Search for the cell housing the specified text and yield its (x, y) center coordinate. 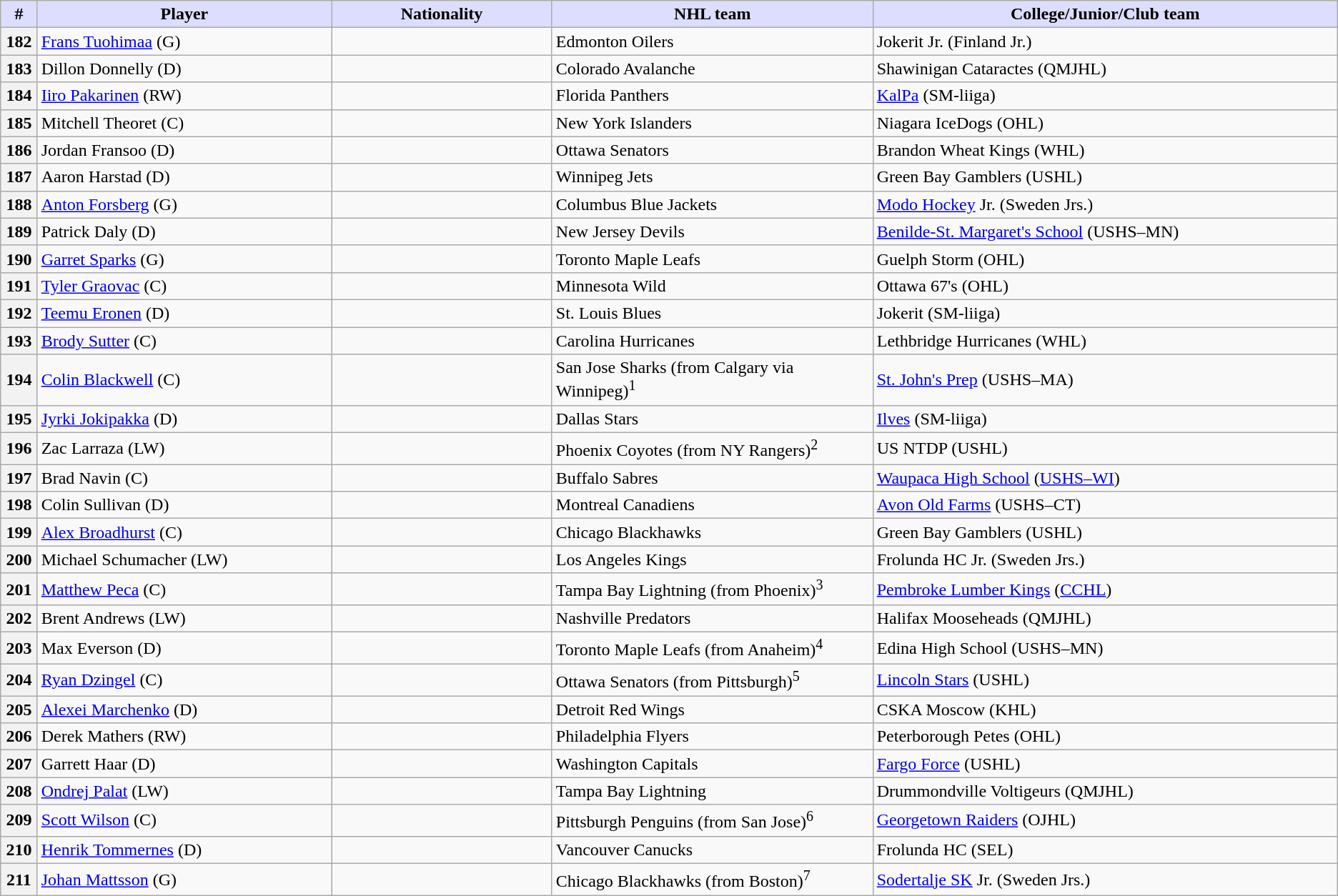
Player (184, 14)
Waupaca High School (USHS–WI) (1105, 478)
Jokerit (SM-liiga) (1105, 313)
Toronto Maple Leafs (712, 259)
Matthew Peca (C) (184, 589)
188 (19, 204)
211 (19, 880)
Sodertalje SK Jr. (Sweden Jrs.) (1105, 880)
Philadelphia Flyers (712, 737)
Lethbridge Hurricanes (WHL) (1105, 341)
Teemu Eronen (D) (184, 313)
CSKA Moscow (KHL) (1105, 710)
Halifax Mooseheads (QMJHL) (1105, 619)
Modo Hockey Jr. (Sweden Jrs.) (1105, 204)
Washington Capitals (712, 764)
Scott Wilson (C) (184, 820)
Niagara IceDogs (OHL) (1105, 123)
Jokerit Jr. (Finland Jr.) (1105, 41)
201 (19, 589)
Anton Forsberg (G) (184, 204)
Frans Tuohimaa (G) (184, 41)
Dillon Donnelly (D) (184, 69)
Shawinigan Cataractes (QMJHL) (1105, 69)
Tampa Bay Lightning (from Phoenix)3 (712, 589)
Lincoln Stars (USHL) (1105, 680)
199 (19, 532)
Colin Blackwell (C) (184, 380)
193 (19, 341)
Derek Mathers (RW) (184, 737)
Michael Schumacher (LW) (184, 559)
Los Angeles Kings (712, 559)
208 (19, 791)
Vancouver Canucks (712, 850)
195 (19, 419)
KalPa (SM-liiga) (1105, 96)
# (19, 14)
Jyrki Jokipakka (D) (184, 419)
San Jose Sharks (from Calgary via Winnipeg)1 (712, 380)
Nationality (442, 14)
Iiro Pakarinen (RW) (184, 96)
Colorado Avalanche (712, 69)
206 (19, 737)
Ilves (SM-liiga) (1105, 419)
Brent Andrews (LW) (184, 619)
203 (19, 649)
Ryan Dzingel (C) (184, 680)
Georgetown Raiders (OJHL) (1105, 820)
186 (19, 150)
Garret Sparks (G) (184, 259)
Florida Panthers (712, 96)
US NTDP (USHL) (1105, 449)
Montreal Canadiens (712, 505)
182 (19, 41)
Peterborough Petes (OHL) (1105, 737)
194 (19, 380)
Jordan Fransoo (D) (184, 150)
Buffalo Sabres (712, 478)
Zac Larraza (LW) (184, 449)
Phoenix Coyotes (from NY Rangers)2 (712, 449)
Brody Sutter (C) (184, 341)
Winnipeg Jets (712, 177)
197 (19, 478)
Ottawa Senators (712, 150)
NHL team (712, 14)
Fargo Force (USHL) (1105, 764)
185 (19, 123)
210 (19, 850)
187 (19, 177)
Pittsburgh Penguins (from San Jose)6 (712, 820)
Frolunda HC (SEL) (1105, 850)
New York Islanders (712, 123)
Detroit Red Wings (712, 710)
College/Junior/Club team (1105, 14)
189 (19, 232)
Drummondville Voltigeurs (QMJHL) (1105, 791)
St. Louis Blues (712, 313)
Patrick Daly (D) (184, 232)
Columbus Blue Jackets (712, 204)
204 (19, 680)
Edmonton Oilers (712, 41)
184 (19, 96)
Henrik Tommernes (D) (184, 850)
Brandon Wheat Kings (WHL) (1105, 150)
St. John's Prep (USHS–MA) (1105, 380)
Johan Mattsson (G) (184, 880)
Guelph Storm (OHL) (1105, 259)
Mitchell Theoret (C) (184, 123)
196 (19, 449)
Alexei Marchenko (D) (184, 710)
Alex Broadhurst (C) (184, 532)
Pembroke Lumber Kings (CCHL) (1105, 589)
191 (19, 286)
198 (19, 505)
Garrett Haar (D) (184, 764)
183 (19, 69)
Avon Old Farms (USHS–CT) (1105, 505)
Brad Navin (C) (184, 478)
Toronto Maple Leafs (from Anaheim)4 (712, 649)
Nashville Predators (712, 619)
Chicago Blackhawks (from Boston)7 (712, 880)
Edina High School (USHS–MN) (1105, 649)
202 (19, 619)
209 (19, 820)
Benilde-St. Margaret's School (USHS–MN) (1105, 232)
Carolina Hurricanes (712, 341)
200 (19, 559)
Dallas Stars (712, 419)
Ottawa Senators (from Pittsburgh)5 (712, 680)
Minnesota Wild (712, 286)
New Jersey Devils (712, 232)
Ondrej Palat (LW) (184, 791)
207 (19, 764)
Colin Sullivan (D) (184, 505)
Max Everson (D) (184, 649)
Frolunda HC Jr. (Sweden Jrs.) (1105, 559)
Aaron Harstad (D) (184, 177)
Tampa Bay Lightning (712, 791)
192 (19, 313)
190 (19, 259)
Ottawa 67's (OHL) (1105, 286)
Tyler Graovac (C) (184, 286)
205 (19, 710)
Chicago Blackhawks (712, 532)
